Detect which cell encompasses the target text, then output its (X, Y) center coordinate. 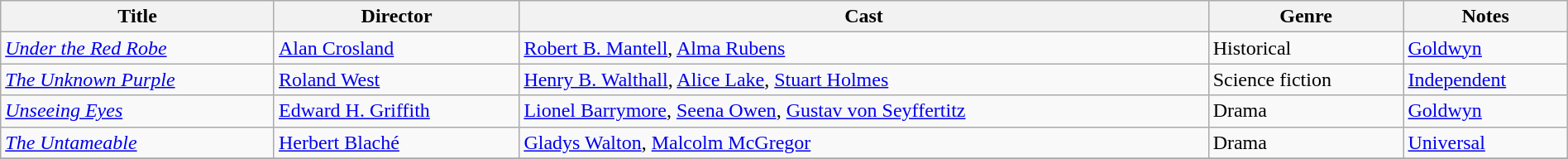
Cast (863, 17)
Historical (1306, 48)
Genre (1306, 17)
Lionel Barrymore, Seena Owen, Gustav von Seyffertitz (863, 111)
Independent (1485, 79)
Gladys Walton, Malcolm McGregor (863, 142)
The Untameable (137, 142)
Robert B. Mantell, Alma Rubens (863, 48)
Edward H. Griffith (396, 111)
Science fiction (1306, 79)
Title (137, 17)
Notes (1485, 17)
Unseeing Eyes (137, 111)
Alan Crosland (396, 48)
The Unknown Purple (137, 79)
Henry B. Walthall, Alice Lake, Stuart Holmes (863, 79)
Herbert Blaché (396, 142)
Under the Red Robe (137, 48)
Universal (1485, 142)
Roland West (396, 79)
Director (396, 17)
